Provide the [x, y] coordinate of the cell's center where the given text is located.  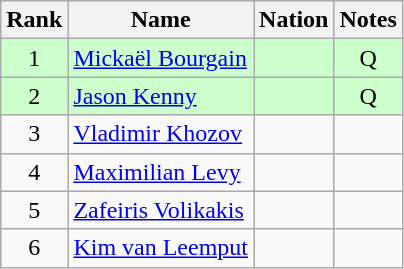
Jason Kenny [161, 96]
6 [34, 248]
Kim van Leemput [161, 248]
5 [34, 210]
4 [34, 172]
Notes [368, 20]
1 [34, 58]
Nation [294, 20]
2 [34, 96]
Maximilian Levy [161, 172]
3 [34, 134]
Mickaël Bourgain [161, 58]
Vladimir Khozov [161, 134]
Zafeiris Volikakis [161, 210]
Name [161, 20]
Rank [34, 20]
